Pinpoint the cell where the given text exists, returning its (x, y) midpoint coordinate. 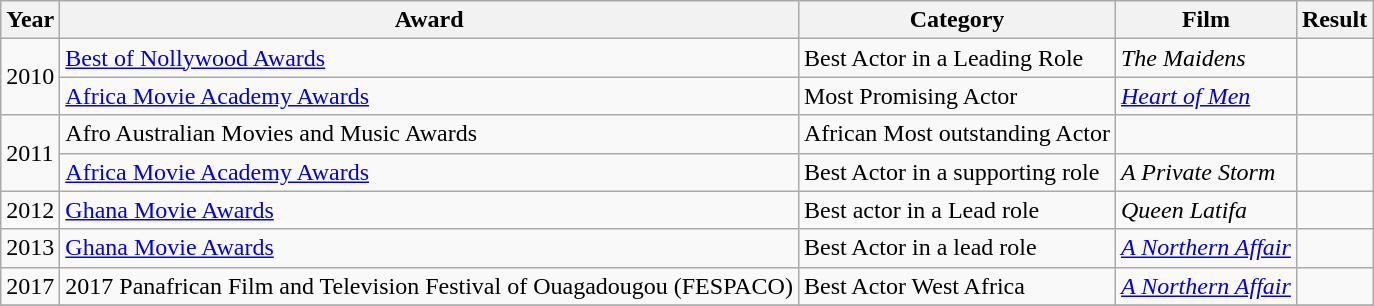
Most Promising Actor (956, 96)
2017 (30, 286)
Award (430, 20)
A Private Storm (1206, 172)
Best Actor in a lead role (956, 248)
The Maidens (1206, 58)
Category (956, 20)
Best of Nollywood Awards (430, 58)
Heart of Men (1206, 96)
Best Actor in a supporting role (956, 172)
Queen Latifa (1206, 210)
2013 (30, 248)
African Most outstanding Actor (956, 134)
2011 (30, 153)
2012 (30, 210)
Best actor in a Lead role (956, 210)
Film (1206, 20)
2017 Panafrican Film and Television Festival of Ouagadougou (FESPACO) (430, 286)
Best Actor West Africa (956, 286)
Best Actor in a Leading Role (956, 58)
Year (30, 20)
2010 (30, 77)
Afro Australian Movies and Music Awards (430, 134)
Result (1334, 20)
